Find where the given text appears and provide that cell's center as (X, Y) coordinate. 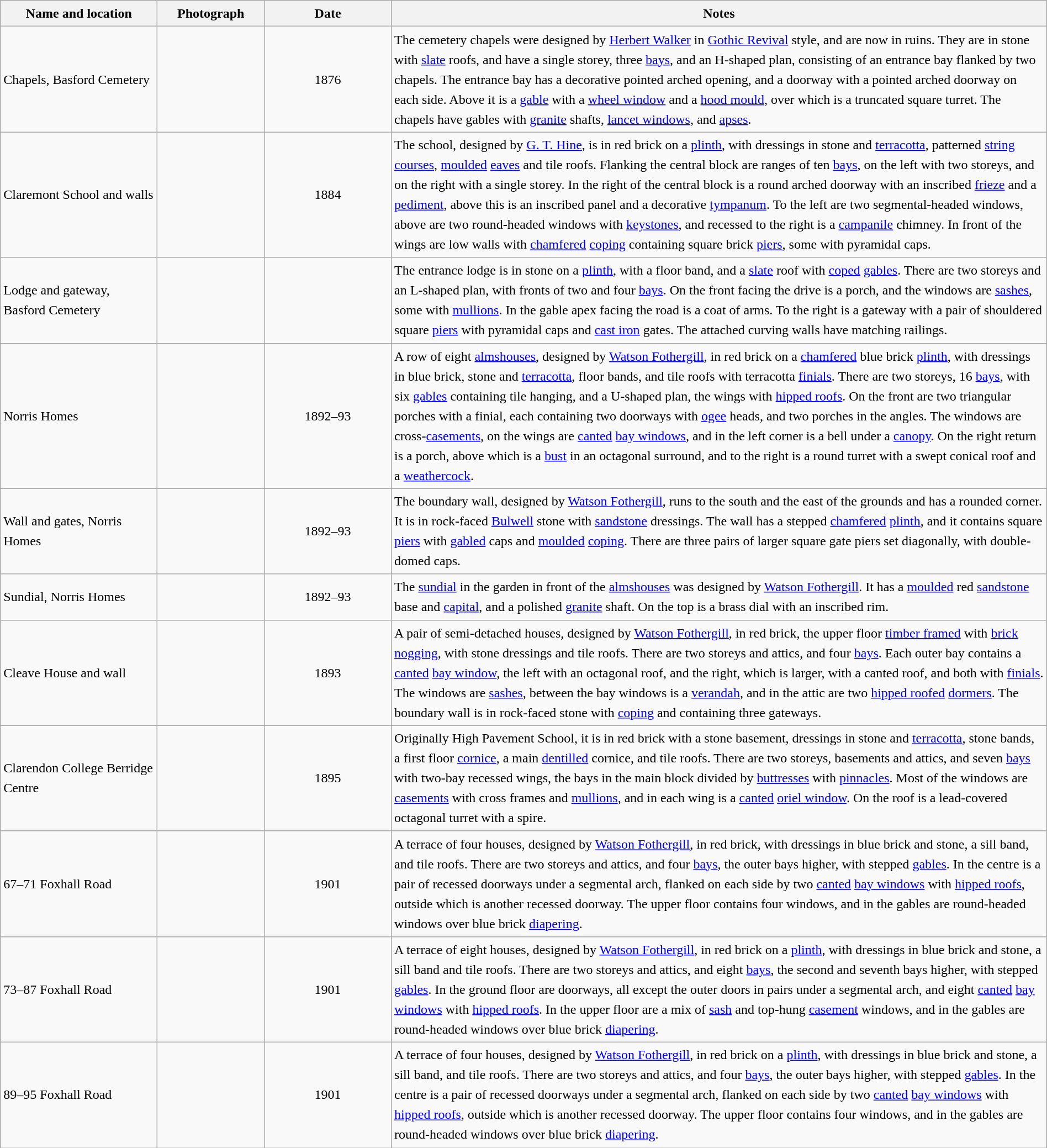
Cleave House and wall (79, 673)
1895 (328, 778)
Photograph (211, 13)
Norris Homes (79, 415)
Name and location (79, 13)
89–95 Foxhall Road (79, 1095)
67–71 Foxhall Road (79, 884)
Wall and gates, Norris Homes (79, 531)
Clarendon College Berridge Centre (79, 778)
Sundial, Norris Homes (79, 597)
Chapels, Basford Cemetery (79, 80)
Date (328, 13)
1893 (328, 673)
73–87 Foxhall Road (79, 989)
Lodge and gateway, Basford Cemetery (79, 301)
1876 (328, 80)
Notes (719, 13)
1884 (328, 194)
Claremont School and walls (79, 194)
